Identify which cell holds the provided text, then report its (X, Y) central coordinate. 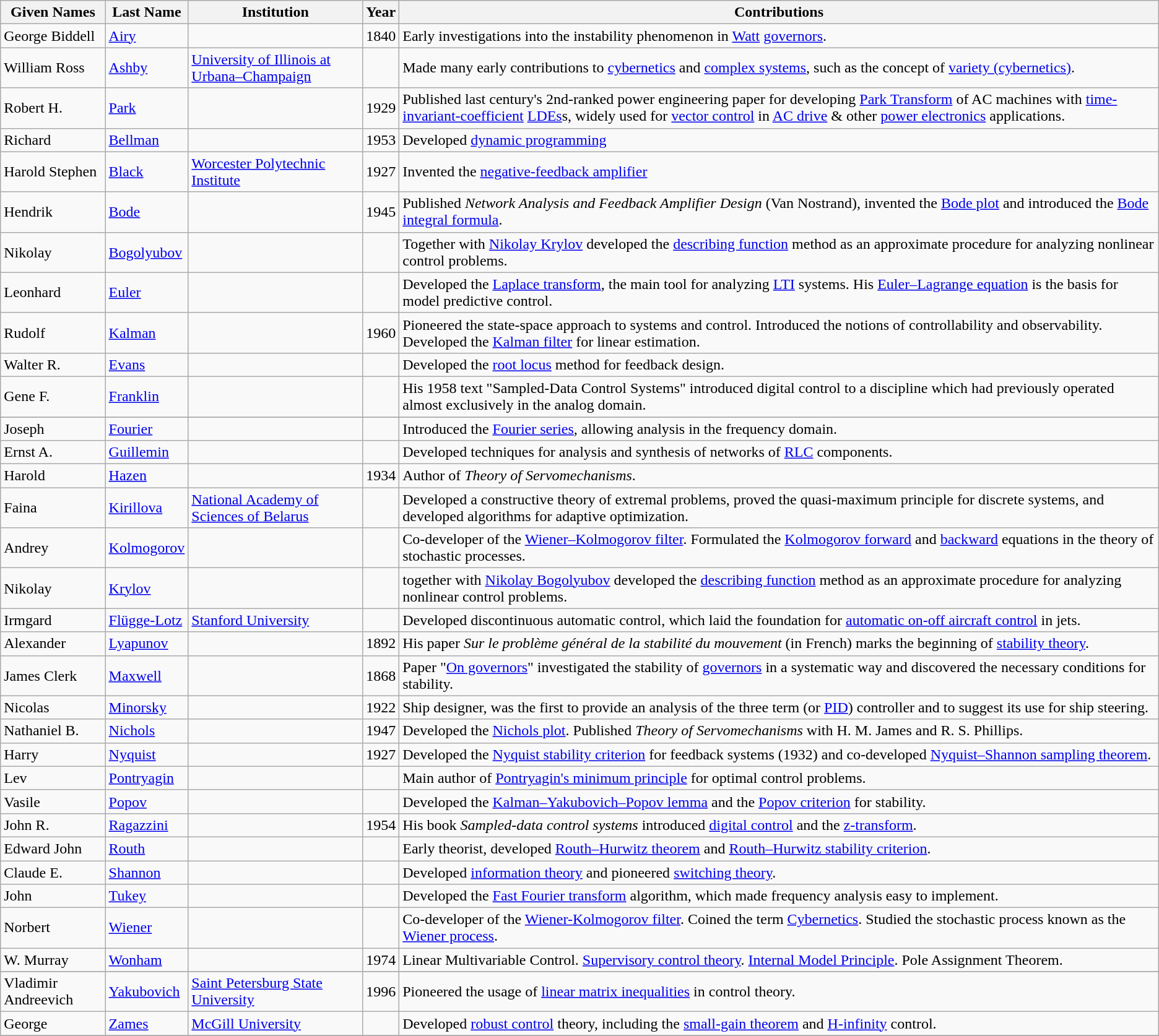
Ashby (147, 68)
W. Murray (53, 960)
Harry (53, 754)
Year (381, 12)
1868 (381, 676)
Worcester Polytechnic Institute (276, 172)
Yakubovich (147, 991)
Together with Nikolay Krylov developed the describing function method as an approximate procedure for analyzing nonlinear control problems. (779, 253)
Developed the Nichols plot. Published Theory of Servomechanisms with H. M. James and R. S. Phillips. (779, 731)
George Biddell (53, 36)
Developed the Laplace transform, the main tool for analyzing LTI systems. His Euler–Lagrange equation is the basis for model predictive control. (779, 292)
Tukey (147, 896)
1892 (381, 644)
Invented the negative-feedback amplifier (779, 172)
University of Illinois at Urbana–Champaign (276, 68)
Rudolf (53, 333)
Co-developer of the Wiener–Kolmogorov filter. Formulated the Kolmogorov forward and backward equations in the theory of stochastic processes. (779, 548)
Developed the root locus method for feedback design. (779, 365)
Published Network Analysis and Feedback Amplifier Design (Van Nostrand), invented the Bode plot and introduced the Bode integral formula. (779, 212)
1974 (381, 960)
Euler (147, 292)
Lyapunov (147, 644)
1960 (381, 333)
Harold (53, 476)
Hendrik (53, 212)
John (53, 896)
Wiener (147, 928)
James Clerk (53, 676)
Alexander (53, 644)
McGill University (276, 1024)
Developed robust control theory, including the small-gain theorem and H-infinity control. (779, 1024)
Linear Multivariable Control. Supervisory control theory. Internal Model Principle. Pole Assignment Theorem. (779, 960)
Vasile (53, 801)
1929 (381, 108)
Hazen (147, 476)
Bogolyubov (147, 253)
George (53, 1024)
Ernst A. (53, 452)
Black (147, 172)
Kolmogorov (147, 548)
Nathaniel B. (53, 731)
1922 (381, 707)
1954 (381, 825)
Nichols (147, 731)
John R. (53, 825)
Developed the Nyquist stability criterion for feedback systems (1932) and co-developed Nyquist–Shannon sampling theorem. (779, 754)
Minorsky (147, 707)
Gene F. (53, 396)
Paper "On governors" investigated the stability of governors in a systematic way and discovered the necessary conditions for stability. (779, 676)
His book Sampled-data control systems introduced digital control and the z-transform. (779, 825)
1947 (381, 731)
Flügge-Lotz (147, 620)
His paper Sur le problème général de la stabilité du mouvement (in French) marks the beginning of stability theory. (779, 644)
Routh (147, 848)
1934 (381, 476)
1840 (381, 36)
Popov (147, 801)
together with Nikolay Bogolyubov developed the describing function method as an approximate procedure for analyzing nonlinear control problems. (779, 588)
Krylov (147, 588)
Kalman (147, 333)
Walter R. (53, 365)
Institution (276, 12)
Fourier (147, 429)
Saint Petersburg State University (276, 991)
Main author of Pontryagin's minimum principle for optimal control problems. (779, 778)
Ship designer, was the first to provide an analysis of the three term (or PID) controller and to suggest its use for ship steering. (779, 707)
Lev (53, 778)
Faina (53, 507)
Maxwell (147, 676)
Kirillova (147, 507)
Co-developer of the Wiener-Kolmogorov filter. Coined the term Cybernetics. Studied the stochastic process known as the Wiener process. (779, 928)
Claude E. (53, 872)
Author of Theory of Servomechanisms. (779, 476)
Developed techniques for analysis and synthesis of networks of RLC components. (779, 452)
Robert H. (53, 108)
Guillemin (147, 452)
Joseph (53, 429)
Developed the Kalman–Yakubovich–Popov lemma and the Popov criterion for stability. (779, 801)
Made many early contributions to cybernetics and complex systems, such as the concept of variety (cybernetics). (779, 68)
Irmgard (53, 620)
Stanford University (276, 620)
Franklin (147, 396)
Leonhard (53, 292)
Shannon (147, 872)
Early theorist, developed Routh–Hurwitz theorem and Routh–Hurwitz stability criterion. (779, 848)
Developed dynamic programming (779, 140)
Developed information theory and pioneered switching theory. (779, 872)
1945 (381, 212)
Norbert (53, 928)
Harold Stephen (53, 172)
Developed discontinuous automatic control, which laid the foundation for automatic on-off aircraft control in jets. (779, 620)
Last Name (147, 12)
William Ross (53, 68)
Andrey (53, 548)
Richard (53, 140)
Developed the Fast Fourier transform algorithm, which made frequency analysis easy to implement. (779, 896)
National Academy of Sciences of Belarus (276, 507)
Wonham (147, 960)
Park (147, 108)
Pontryagin (147, 778)
Nicolas (53, 707)
Airy (147, 36)
Early investigations into the instability phenomenon in Watt governors. (779, 36)
Pioneered the usage of linear matrix inequalities in control theory. (779, 991)
Edward John (53, 848)
Bellman (147, 140)
Introduced the Fourier series, allowing analysis in the frequency domain. (779, 429)
Nyquist (147, 754)
Given Names (53, 12)
Contributions (779, 12)
Vladimir Andreevich (53, 991)
1996 (381, 991)
Ragazzini (147, 825)
Zames (147, 1024)
1953 (381, 140)
Evans (147, 365)
Bode (147, 212)
